Find where the given text appears and provide that cell's center as (X, Y) coordinate. 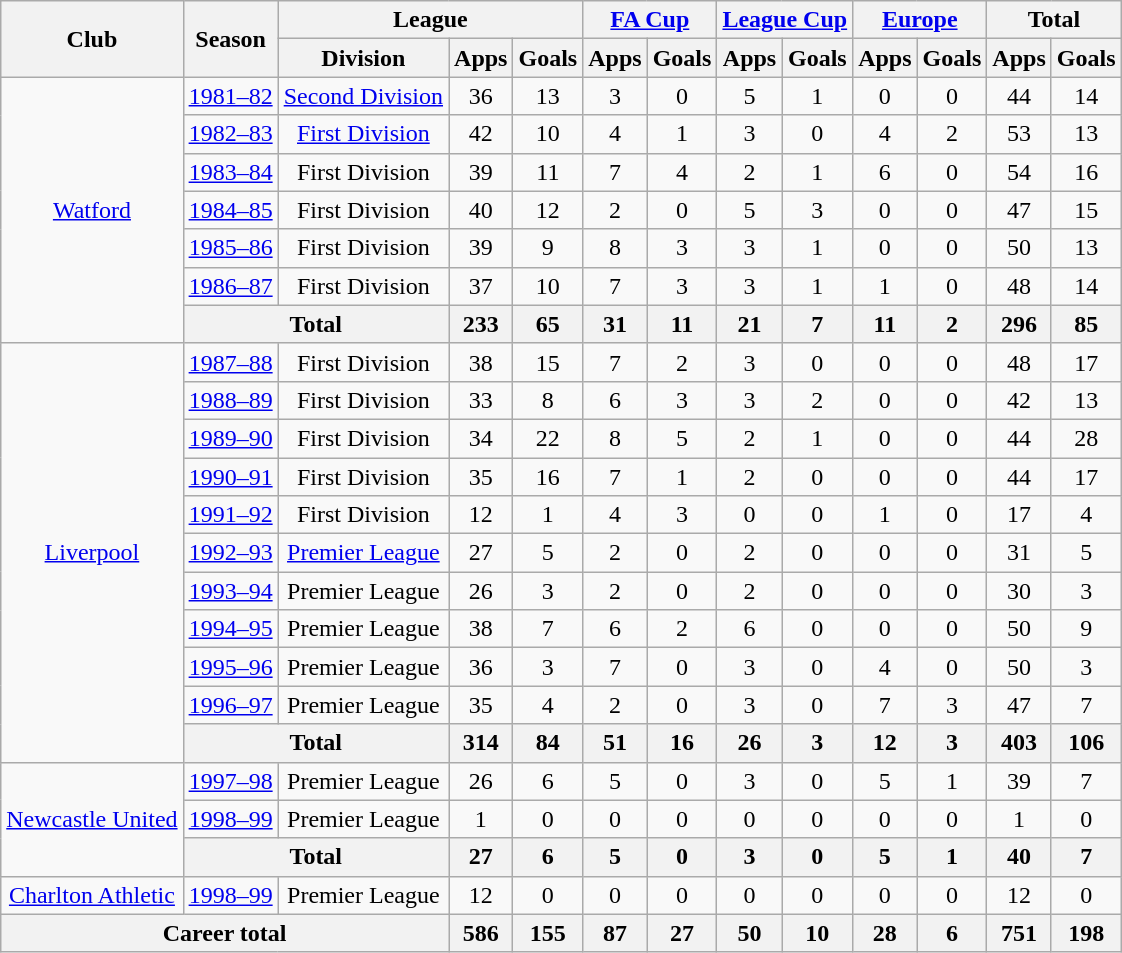
65 (548, 324)
233 (481, 324)
53 (1019, 134)
87 (615, 933)
84 (548, 743)
751 (1019, 933)
1985–86 (230, 248)
198 (1086, 933)
League (430, 20)
54 (1019, 172)
League Cup (785, 20)
1986–87 (230, 286)
314 (481, 743)
FA Cup (650, 20)
51 (615, 743)
1990–91 (230, 477)
1992–93 (230, 553)
1988–89 (230, 400)
1991–92 (230, 515)
1994–95 (230, 629)
Newcastle United (92, 819)
1989–90 (230, 438)
403 (1019, 743)
30 (1019, 591)
106 (1086, 743)
85 (1086, 324)
Second Division (363, 96)
37 (481, 286)
Season (230, 39)
1983–84 (230, 172)
34 (481, 438)
Europe (920, 20)
Charlton Athletic (92, 895)
1996–97 (230, 705)
21 (750, 324)
Division (363, 58)
Liverpool (92, 552)
296 (1019, 324)
1987–88 (230, 362)
22 (548, 438)
33 (481, 400)
1993–94 (230, 591)
586 (481, 933)
Career total (225, 933)
1995–96 (230, 667)
1984–85 (230, 210)
Watford (92, 210)
1982–83 (230, 134)
1981–82 (230, 96)
155 (548, 933)
1997–98 (230, 781)
Club (92, 39)
